Determine the [X, Y] coordinate at the center of the cell enclosing the given text.  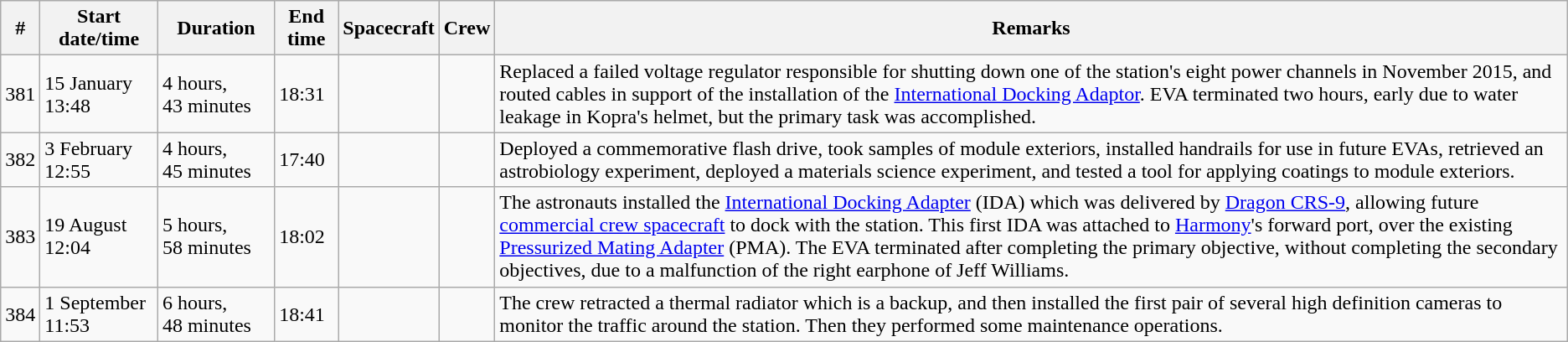
End time [307, 28]
# [20, 28]
4 hours, 43 minutes [216, 94]
Spacecraft [389, 28]
Start date/time [99, 28]
6 hours, 48 minutes [216, 313]
19 August12:04 [99, 236]
3 February12:55 [99, 159]
5 hours, 58 minutes [216, 236]
18:41 [307, 313]
384 [20, 313]
383 [20, 236]
15 January13:48 [99, 94]
18:31 [307, 94]
Remarks [1031, 28]
381 [20, 94]
Duration [216, 28]
1 September11:53 [99, 313]
18:02 [307, 236]
382 [20, 159]
4 hours, 45 minutes [216, 159]
17:40 [307, 159]
Crew [467, 28]
